Pinpoint the cell where the given text exists, returning its (x, y) midpoint coordinate. 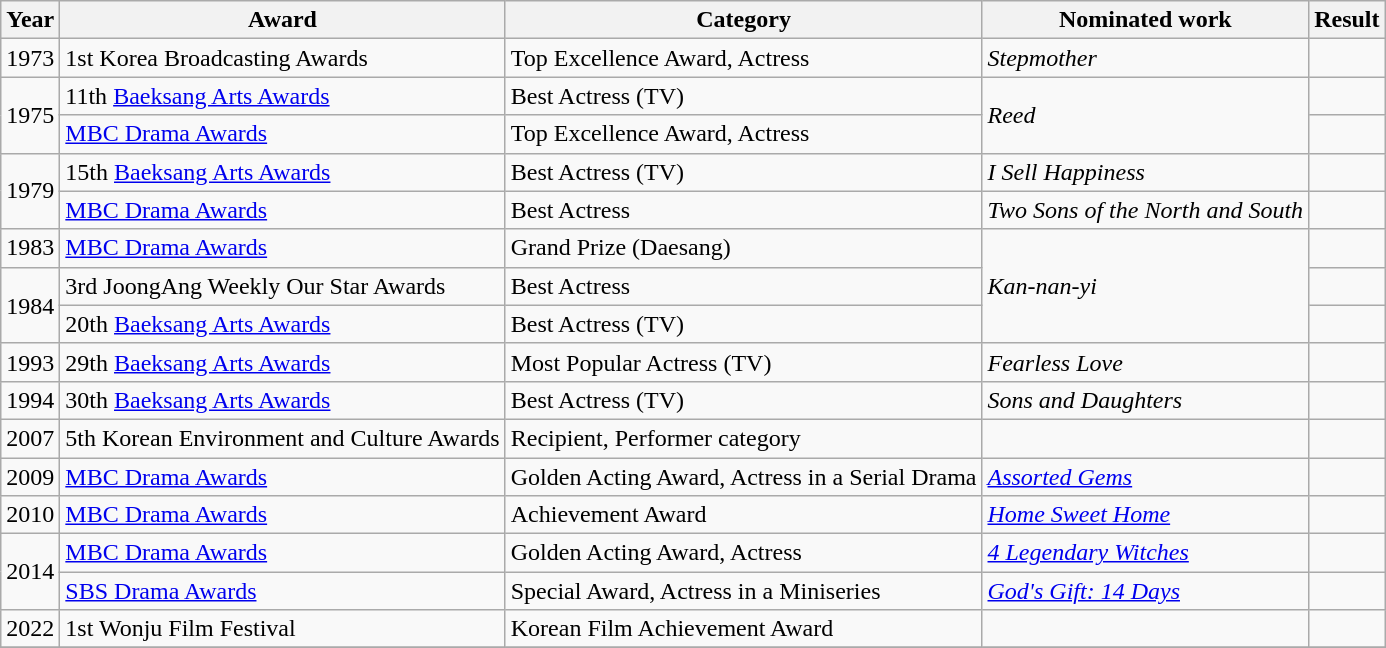
Sons and Daughters (1146, 400)
2009 (30, 477)
Result (1347, 20)
Fearless Love (1146, 362)
Year (30, 20)
1984 (30, 305)
1983 (30, 248)
1st Korea Broadcasting Awards (282, 58)
Two Sons of the North and South (1146, 210)
Reed (1146, 115)
Stepmother (1146, 58)
Golden Acting Award, Actress (744, 553)
Assorted Gems (1146, 477)
Golden Acting Award, Actress in a Serial Drama (744, 477)
Kan-nan-yi (1146, 286)
2014 (30, 572)
11th Baeksang Arts Awards (282, 96)
1973 (30, 58)
29th Baeksang Arts Awards (282, 362)
1994 (30, 400)
God's Gift: 14 Days (1146, 591)
30th Baeksang Arts Awards (282, 400)
1993 (30, 362)
2022 (30, 629)
Most Popular Actress (TV) (744, 362)
1975 (30, 115)
Korean Film Achievement Award (744, 629)
Achievement Award (744, 515)
Special Award, Actress in a Miniseries (744, 591)
4 Legendary Witches (1146, 553)
Award (282, 20)
I Sell Happiness (1146, 172)
Home Sweet Home (1146, 515)
Recipient, Performer category (744, 438)
Category (744, 20)
Grand Prize (Daesang) (744, 248)
2010 (30, 515)
Nominated work (1146, 20)
15th Baeksang Arts Awards (282, 172)
1979 (30, 191)
3rd JoongAng Weekly Our Star Awards (282, 286)
SBS Drama Awards (282, 591)
20th Baeksang Arts Awards (282, 324)
1st Wonju Film Festival (282, 629)
2007 (30, 438)
5th Korean Environment and Culture Awards (282, 438)
